Return the (x, y) coordinate for the center point of the cell that contains the specified text.  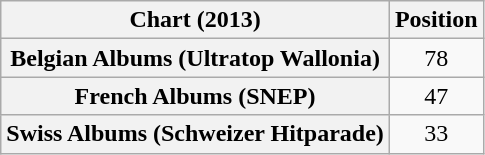
Chart (2013) (196, 20)
Position (436, 20)
47 (436, 96)
33 (436, 134)
Belgian Albums (Ultratop Wallonia) (196, 58)
Swiss Albums (Schweizer Hitparade) (196, 134)
78 (436, 58)
French Albums (SNEP) (196, 96)
